Search for the cell housing the specified text and yield its [X, Y] center coordinate. 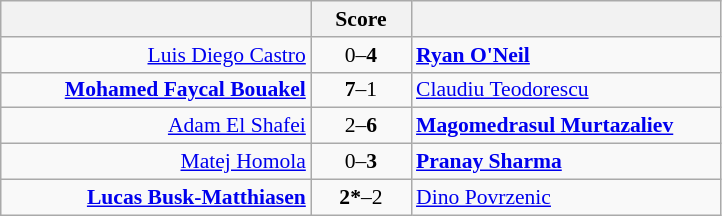
2–6 [361, 126]
Lucas Busk-Matthiasen [156, 197]
Adam El Shafei [156, 126]
Matej Homola [156, 162]
Claudiu Teodorescu [566, 90]
Magomedrasul Murtazaliev [566, 126]
Pranay Sharma [566, 162]
Dino Povrzenic [566, 197]
0–3 [361, 162]
Ryan O'Neil [566, 55]
Luis Diego Castro [156, 55]
7–1 [361, 90]
Mohamed Faycal Bouakel [156, 90]
2*–2 [361, 197]
0–4 [361, 55]
Score [361, 19]
